Capture the cell that displays the provided text and extract its [X, Y] central coordinate. 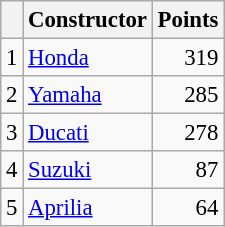
Aprilia [88, 208]
Suzuki [88, 170]
4 [12, 170]
Ducati [88, 133]
87 [188, 170]
5 [12, 208]
1 [12, 58]
3 [12, 133]
64 [188, 208]
2 [12, 95]
278 [188, 133]
Constructor [88, 20]
Honda [88, 58]
Points [188, 20]
Yamaha [88, 95]
285 [188, 95]
319 [188, 58]
